Detect which cell encompasses the target text, then output its [X, Y] center coordinate. 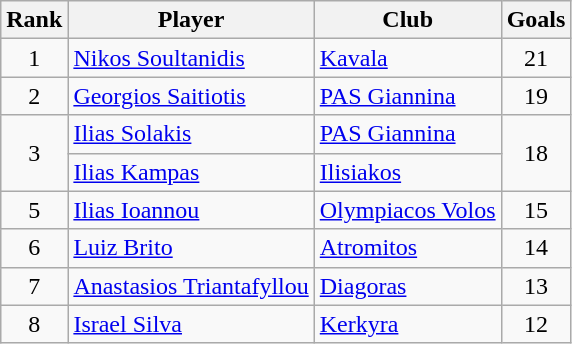
Ilias Ioannou [191, 210]
14 [536, 248]
Ilias Kampas [191, 172]
Kerkyra [408, 324]
Club [408, 20]
5 [34, 210]
Georgios Saitiotis [191, 96]
21 [536, 58]
Kavala [408, 58]
8 [34, 324]
Ilias Solakis [191, 134]
Olympiacos Volos [408, 210]
Anastasios Triantafyllou [191, 286]
12 [536, 324]
1 [34, 58]
18 [536, 153]
15 [536, 210]
Rank [34, 20]
Diagoras [408, 286]
2 [34, 96]
Ilisiakos [408, 172]
3 [34, 153]
Nikos Soultanidis [191, 58]
Goals [536, 20]
6 [34, 248]
Atromitos [408, 248]
Player [191, 20]
13 [536, 286]
Luiz Brito [191, 248]
Israel Silva [191, 324]
7 [34, 286]
19 [536, 96]
